Locate the cell with the specified text and output its [x, y] center coordinate. 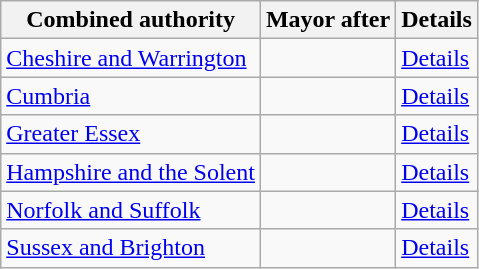
Cumbria [131, 96]
Norfolk and Suffolk [131, 210]
Mayor after [328, 20]
Hampshire and the Solent [131, 172]
Combined authority [131, 20]
Greater Essex [131, 134]
Sussex and Brighton [131, 248]
Cheshire and Warrington [131, 58]
